Identify which cell holds the provided text, then report its [x, y] central coordinate. 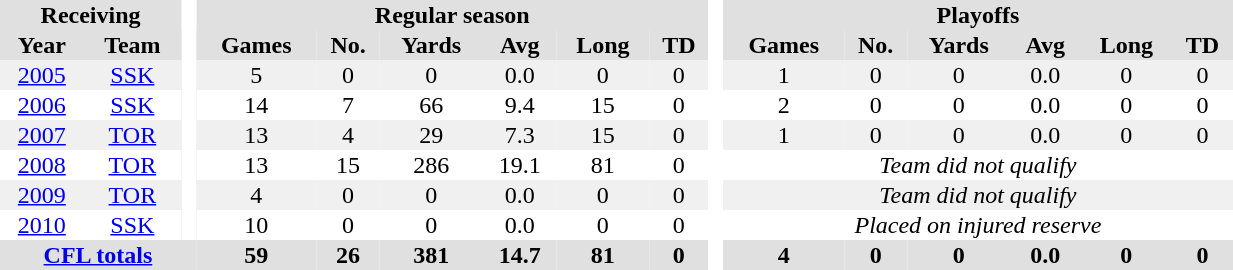
7 [348, 105]
Placed on injured reserve [978, 225]
2006 [42, 105]
286 [432, 165]
Year [42, 45]
7.3 [520, 135]
10 [256, 225]
2 [784, 105]
2007 [42, 135]
2005 [42, 75]
29 [432, 135]
14 [256, 105]
5 [256, 75]
Regular season [452, 15]
59 [256, 255]
2008 [42, 165]
14.7 [520, 255]
66 [432, 105]
381 [432, 255]
26 [348, 255]
2009 [42, 195]
Playoffs [978, 15]
CFL totals [98, 255]
Receiving [90, 15]
Team [133, 45]
2010 [42, 225]
19.1 [520, 165]
9.4 [520, 105]
